Find where the given text appears and provide that cell's center as (X, Y) coordinate. 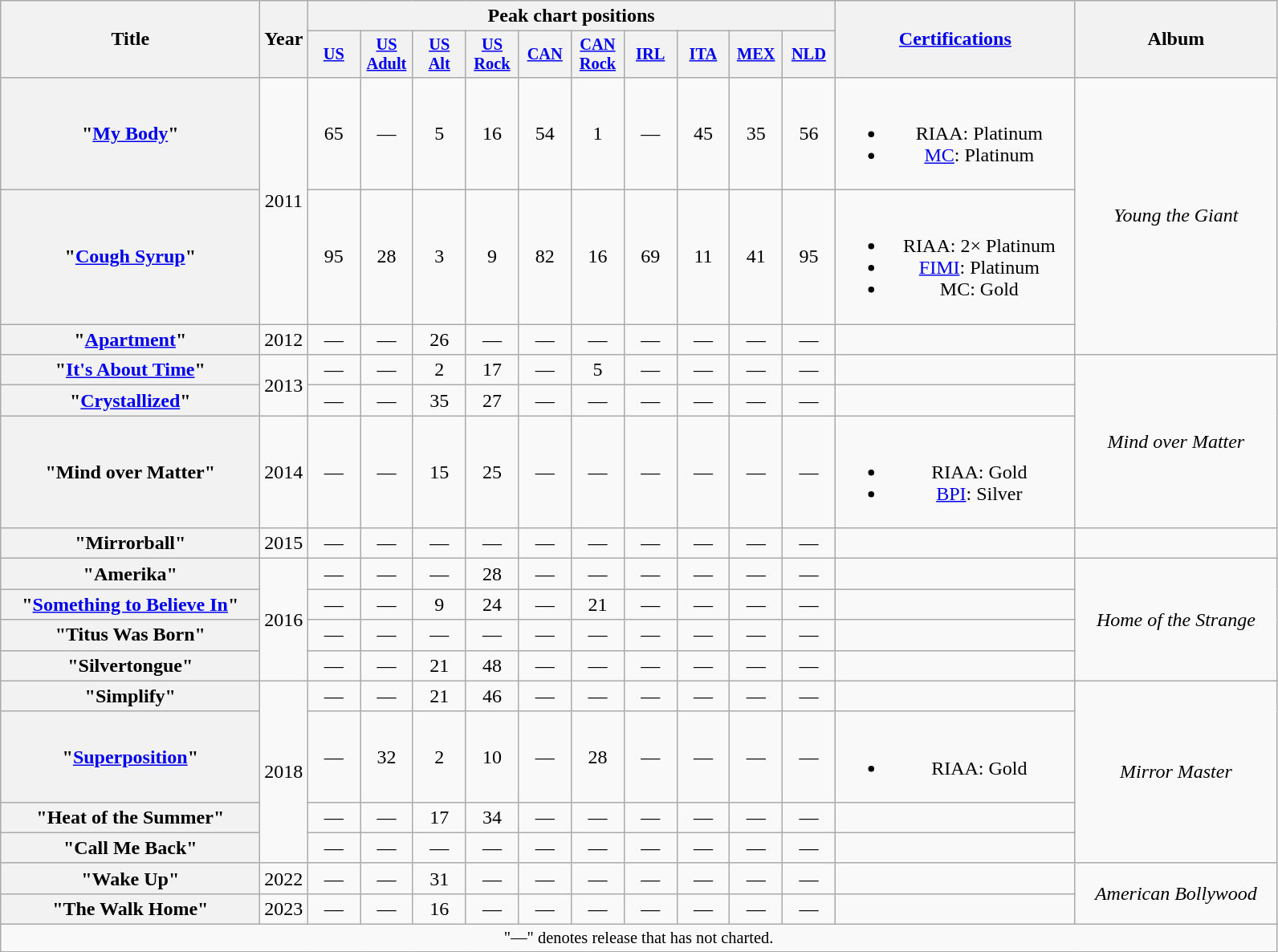
MEX (756, 55)
"Simplify" (130, 696)
46 (492, 696)
Year (284, 39)
2015 (284, 543)
"The Walk Home" (130, 909)
Album (1175, 39)
2013 (284, 385)
48 (492, 665)
26 (439, 340)
Title (130, 39)
2012 (284, 340)
"Heat of the Summer" (130, 817)
"Amerika" (130, 574)
3 (439, 257)
RIAA: 2× PlatinumFIMI: PlatinumMC: Gold (955, 257)
"It's About Time" (130, 370)
Mirror Master (1175, 772)
RIAA: Gold (955, 756)
Peak chart positions (572, 16)
"Apartment" (130, 340)
25 (492, 472)
2011 (284, 201)
11 (703, 257)
45 (703, 133)
"Crystallized" (130, 401)
"My Body" (130, 133)
USAdult (387, 55)
IRL (650, 55)
"Call Me Back" (130, 848)
"Something to Believe In" (130, 604)
2023 (284, 909)
USAlt (439, 55)
"Superposition" (130, 756)
US (334, 55)
2022 (284, 878)
"Wake Up" (130, 878)
"Titus Was Born" (130, 635)
Mind over Matter (1175, 441)
"Cough Syrup" (130, 257)
USRock (492, 55)
2018 (284, 772)
Young the Giant (1175, 215)
RIAA: PlatinumMC: Platinum (955, 133)
"—" denotes release that has not charted. (639, 938)
15 (439, 472)
56 (809, 133)
10 (492, 756)
2014 (284, 472)
"Silvertongue" (130, 665)
2016 (284, 620)
27 (492, 401)
65 (334, 133)
"Mind over Matter" (130, 472)
CAN (545, 55)
32 (387, 756)
CANRock (598, 55)
RIAA: GoldBPI: Silver (955, 472)
24 (492, 604)
82 (545, 257)
34 (492, 817)
1 (598, 133)
41 (756, 257)
31 (439, 878)
Home of the Strange (1175, 620)
American Bollywood (1175, 893)
ITA (703, 55)
54 (545, 133)
NLD (809, 55)
Certifications (955, 39)
"Mirrorball" (130, 543)
69 (650, 257)
